Capture the cell that displays the provided text and extract its [X, Y] central coordinate. 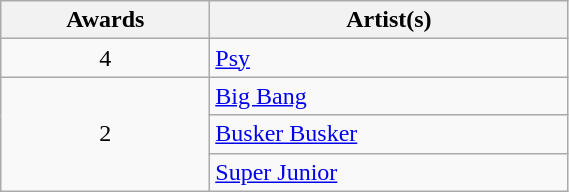
Super Junior [389, 172]
Busker Busker [389, 134]
Psy [389, 58]
Artist(s) [389, 20]
2 [106, 134]
4 [106, 58]
Big Bang [389, 96]
Awards [106, 20]
